Extract the (X, Y) coordinate from the center of the cell holding the provided text.  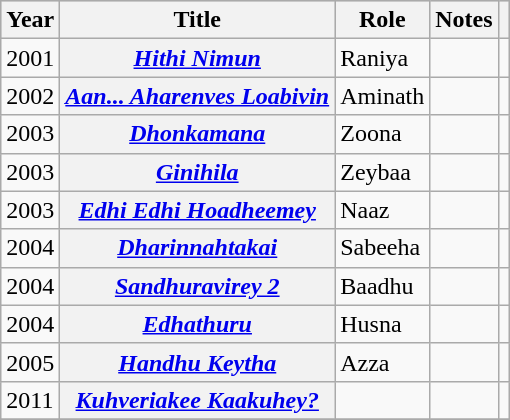
Azza (382, 362)
Naaz (382, 210)
2011 (30, 400)
2001 (30, 58)
Zeybaa (382, 172)
Kuhveriakee Kaakuhey? (198, 400)
Edhathuru (198, 324)
Baadhu (382, 286)
2002 (30, 96)
Sandhuravirey 2 (198, 286)
Husna (382, 324)
Title (198, 20)
Dhonkamana (198, 134)
Year (30, 20)
Role (382, 20)
Zoona (382, 134)
Dharinnahtakai (198, 248)
Aan... Aharenves Loabivin (198, 96)
Hithi Nimun (198, 58)
Sabeeha (382, 248)
Handhu Keytha (198, 362)
Edhi Edhi Hoadheemey (198, 210)
Ginihila (198, 172)
Aminath (382, 96)
Raniya (382, 58)
Notes (464, 20)
2005 (30, 362)
